Scan for the cell matching the given text and deliver its [X, Y] coordinate at center. 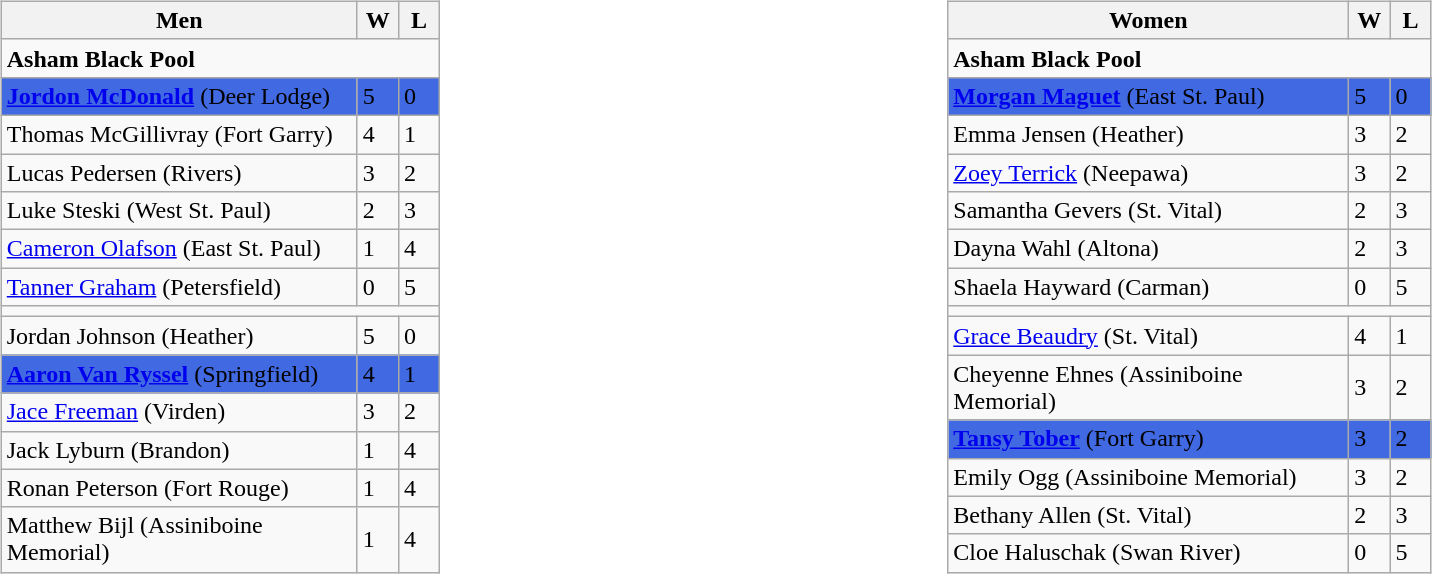
Jordon McDonald (Deer Lodge) [179, 96]
Luke Steski (West St. Paul) [179, 211]
Cameron Olafson (East St. Paul) [179, 249]
Shaela Hayward (Carman) [1148, 287]
Thomas McGillivray (Fort Garry) [179, 134]
Ronan Peterson (Fort Rouge) [179, 488]
Morgan Maguet (East St. Paul) [1148, 96]
Tansy Tober (Fort Garry) [1148, 439]
Jack Lyburn (Brandon) [179, 450]
Samantha Gevers (St. Vital) [1148, 211]
Jordan Johnson (Heather) [179, 336]
Cloe Haluschak (Swan River) [1148, 553]
Matthew Bijl (Assiniboine Memorial) [179, 540]
Tanner Graham (Petersfield) [179, 287]
Women [1148, 20]
Bethany Allen (St. Vital) [1148, 515]
Cheyenne Ehnes (Assiniboine Memorial) [1148, 388]
Emily Ogg (Assiniboine Memorial) [1148, 477]
Grace Beaudry (St. Vital) [1148, 336]
Lucas Pedersen (Rivers) [179, 173]
Zoey Terrick (Neepawa) [1148, 173]
Dayna Wahl (Altona) [1148, 249]
Emma Jensen (Heather) [1148, 134]
Jace Freeman (Virden) [179, 412]
Men [179, 20]
Aaron Van Ryssel (Springfield) [179, 374]
